Return the (X, Y) coordinate for the center point of the cell that contains the specified text.  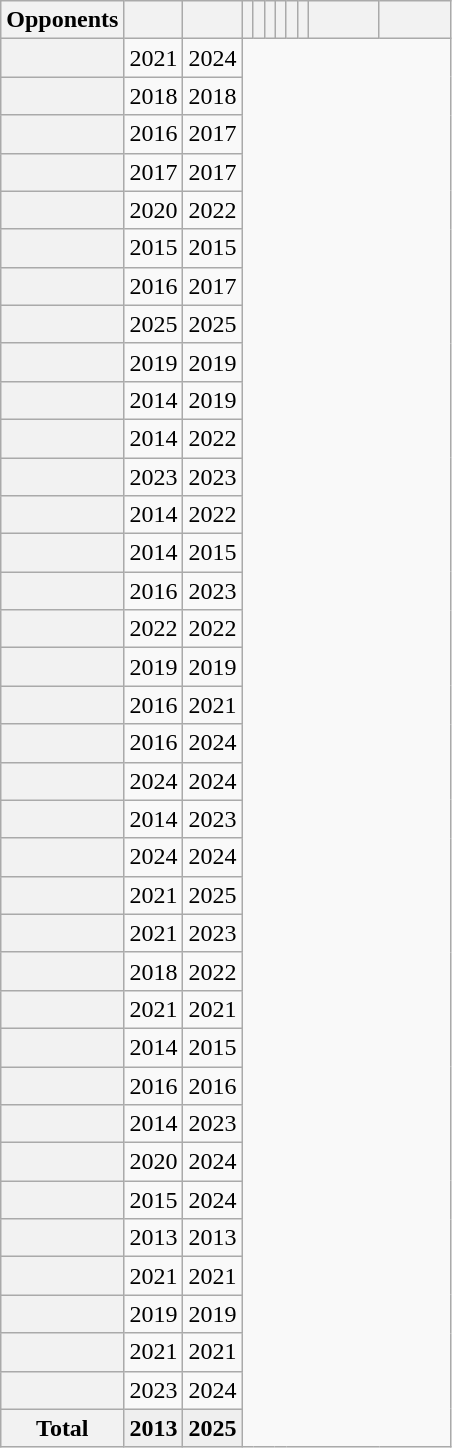
Total (62, 1428)
Opponents (62, 20)
